Find where the given text appears and provide that cell's center as (X, Y) coordinate. 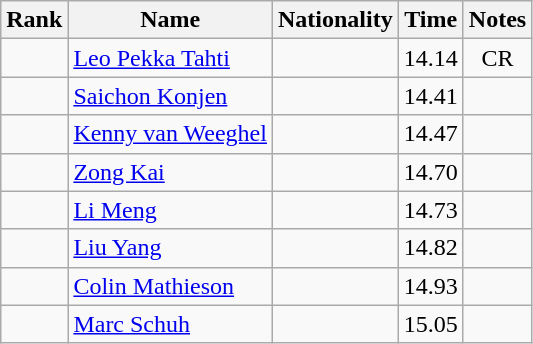
14.70 (430, 172)
Kenny van Weeghel (170, 134)
Notes (497, 20)
Saichon Konjen (170, 96)
Colin Mathieson (170, 286)
CR (497, 58)
Liu Yang (170, 248)
14.14 (430, 58)
Time (430, 20)
14.41 (430, 96)
Li Meng (170, 210)
Marc Schuh (170, 324)
Nationality (335, 20)
15.05 (430, 324)
14.82 (430, 248)
14.47 (430, 134)
Rank (34, 20)
Zong Kai (170, 172)
14.93 (430, 286)
Leo Pekka Tahti (170, 58)
14.73 (430, 210)
Name (170, 20)
